Provide the (x, y) coordinate of the cell's center where the given text is located.  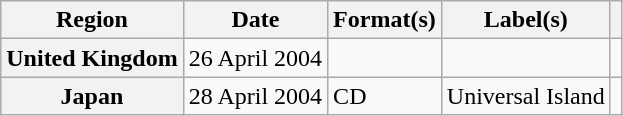
Region (92, 20)
United Kingdom (92, 58)
Format(s) (385, 20)
Japan (92, 96)
Label(s) (526, 20)
Universal Island (526, 96)
28 April 2004 (255, 96)
26 April 2004 (255, 58)
CD (385, 96)
Date (255, 20)
